Return the [X, Y] coordinate for the center point of the cell that contains the specified text.  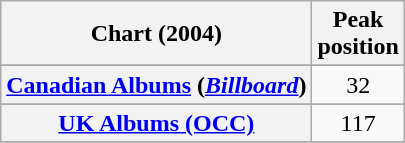
32 [358, 85]
Peakposition [358, 34]
Chart (2004) [156, 34]
Canadian Albums (Billboard) [156, 85]
UK Albums (OCC) [156, 123]
117 [358, 123]
